Detect which cell encompasses the target text, then output its [x, y] center coordinate. 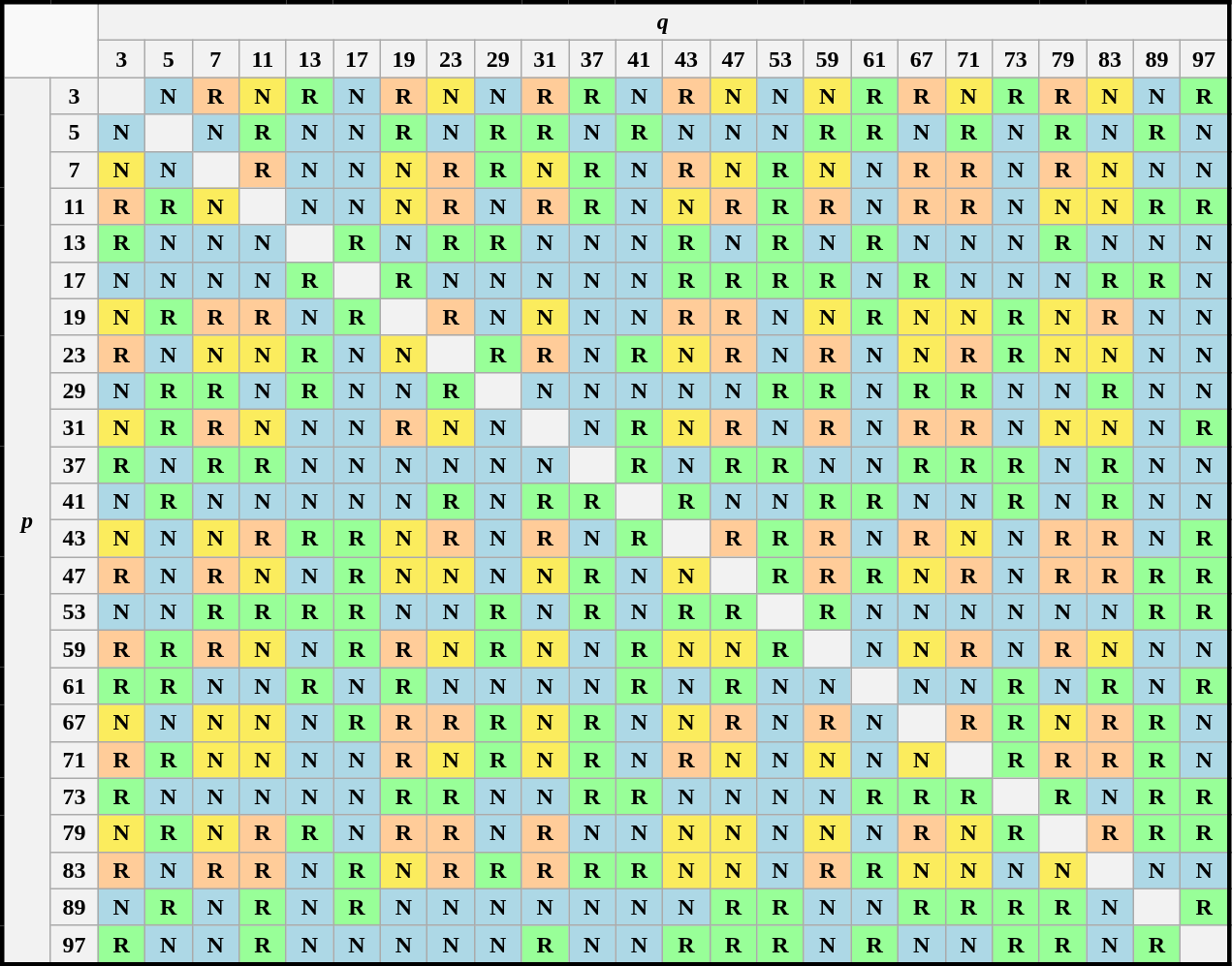
p [26, 521]
q [663, 21]
